Search for the cell housing the specified text and yield its (X, Y) center coordinate. 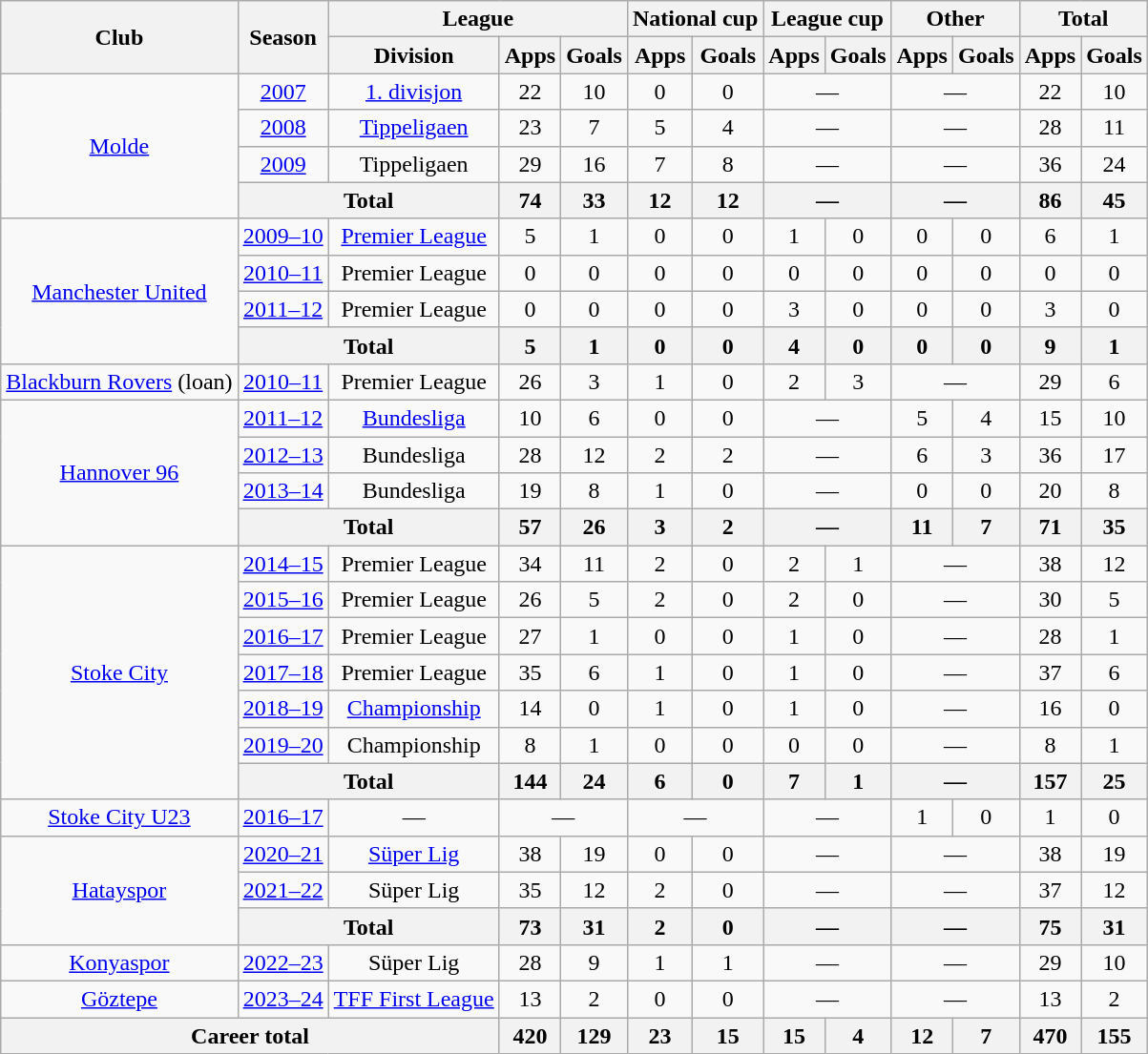
2021–22 (282, 890)
Stoke City U23 (119, 817)
Hatayspor (119, 890)
2015–16 (282, 600)
71 (1050, 527)
2017–18 (282, 672)
Career total (250, 1035)
25 (1115, 781)
1. divisjon (414, 92)
Club (119, 37)
155 (1115, 1035)
2023–24 (282, 999)
157 (1050, 781)
30 (1050, 600)
33 (595, 200)
2019–20 (282, 745)
TFF First League (414, 999)
2009–10 (282, 237)
Stoke City (119, 672)
Division (414, 55)
2007 (282, 92)
Hannover 96 (119, 472)
2014–15 (282, 564)
470 (1050, 1035)
League (477, 19)
75 (1050, 926)
Blackburn Rovers (loan) (119, 382)
2022–23 (282, 962)
74 (530, 200)
National cup (695, 19)
27 (530, 636)
73 (530, 926)
129 (595, 1035)
17 (1115, 455)
144 (530, 781)
14 (530, 709)
2012–13 (282, 455)
Other (955, 19)
57 (530, 527)
86 (1050, 200)
Göztepe (119, 999)
2009 (282, 164)
2020–21 (282, 854)
45 (1115, 200)
2008 (282, 128)
Molde (119, 146)
20 (1050, 491)
Konyaspor (119, 962)
2013–14 (282, 491)
Season (282, 37)
2018–19 (282, 709)
34 (530, 564)
League cup (827, 19)
420 (530, 1035)
Manchester United (119, 291)
